Output the [X, Y] coordinate of the center of the cell containing the given text.  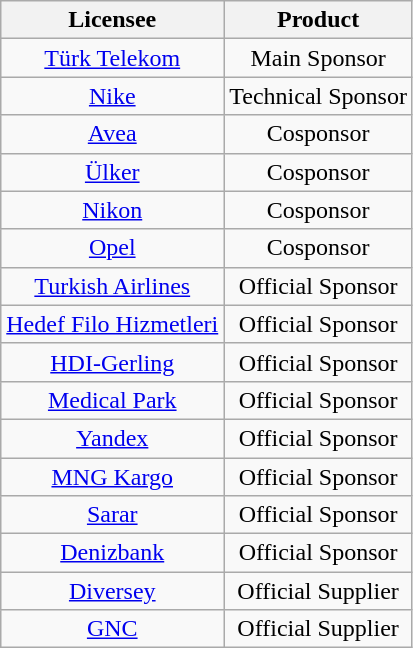
Main Sponsor [318, 58]
Turkish Airlines [112, 286]
Product [318, 20]
Diversey [112, 591]
MNG Kargo [112, 477]
Türk Telekom [112, 58]
Ülker [112, 172]
Denizbank [112, 553]
Nikon [112, 210]
GNC [112, 629]
Hedef Filo Hizmetleri [112, 324]
Medical Park [112, 400]
Avea [112, 134]
Nike [112, 96]
Yandex [112, 438]
Sarar [112, 515]
HDI-Gerling [112, 362]
Licensee [112, 20]
Opel [112, 248]
Technical Sponsor [318, 96]
